Return [x, y] of the center of cell containing provided text 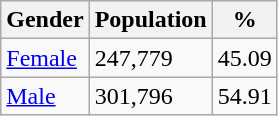
45.09 [244, 58]
Gender [45, 20]
Female [45, 58]
Population [150, 20]
301,796 [150, 96]
54.91 [244, 96]
Male [45, 96]
247,779 [150, 58]
% [244, 20]
